Capture the cell that displays the provided text and extract its (X, Y) central coordinate. 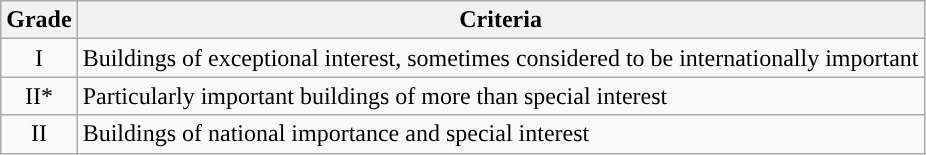
Criteria (500, 20)
Buildings of national importance and special interest (500, 134)
II* (39, 96)
Particularly important buildings of more than special interest (500, 96)
II (39, 134)
I (39, 58)
Buildings of exceptional interest, sometimes considered to be internationally important (500, 58)
Grade (39, 20)
